Locate the cell with the specified text and output its [x, y] center coordinate. 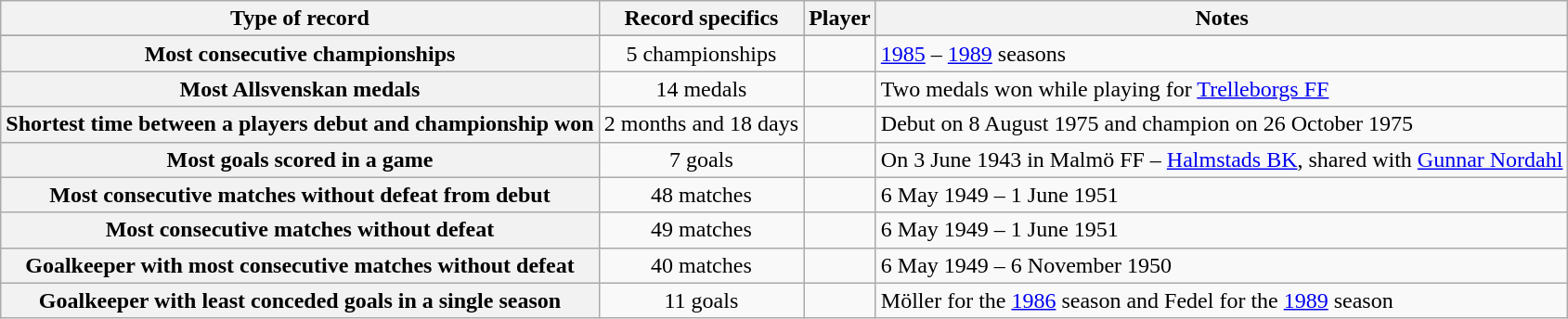
Most consecutive championships [300, 54]
Shortest time between a players debut and championship won [300, 124]
Goalkeeper with most consecutive matches without defeat [300, 265]
40 matches [701, 265]
Möller for the 1986 season and Fedel for the 1989 season [1222, 300]
Record specifics [701, 19]
Type of record [300, 19]
Player [840, 19]
6 May 1949 – 6 November 1950 [1222, 265]
Debut on 8 August 1975 and champion on 26 October 1975 [1222, 124]
1985 – 1989 seasons [1222, 54]
Goalkeeper with least conceded goals in a single season [300, 300]
11 goals [701, 300]
Most consecutive matches without defeat [300, 230]
On 3 June 1943 in Malmö FF – Halmstads BK, shared with Gunnar Nordahl [1222, 159]
48 matches [701, 195]
Most consecutive matches without defeat from debut [300, 195]
14 medals [701, 89]
Notes [1222, 19]
Most Allsvenskan medals [300, 89]
2 months and 18 days [701, 124]
Two medals won while playing for Trelleborgs FF [1222, 89]
7 goals [701, 159]
49 matches [701, 230]
Most goals scored in a game [300, 159]
5 championships [701, 54]
